Find where the given text appears and provide that cell's center as (X, Y) coordinate. 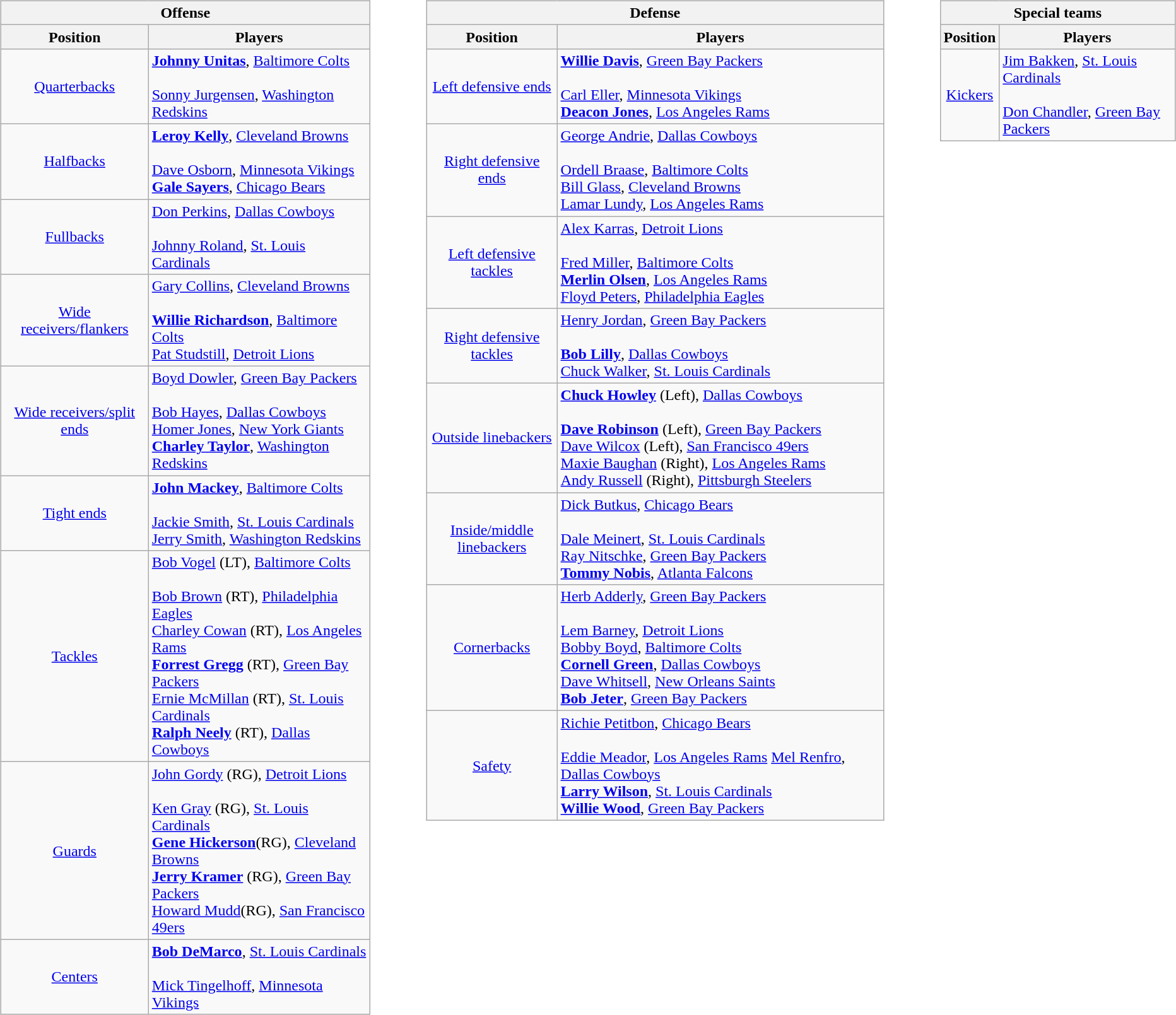
Wide receivers/split ends (74, 421)
Fullbacks (74, 237)
Quarterbacks (74, 86)
Bob DeMarco, St. Louis CardinalsMick Tingelhoff, Minnesota Vikings (259, 977)
Kickers (970, 95)
Safety (492, 766)
Right defensive ends (492, 170)
Tight ends (74, 513)
Gary Collins, Cleveland BrownsWillie Richardson, Baltimore Colts Pat Studstill, Detroit Lions (259, 320)
Henry Jordan, Green Bay PackersBob Lilly, Dallas Cowboys Chuck Walker, St. Louis Cardinals (720, 346)
Centers (74, 977)
Boyd Dowler, Green Bay PackersBob Hayes, Dallas Cowboys Homer Jones, New York Giants Charley Taylor, Washington Redskins (259, 421)
Willie Davis, Green Bay PackersCarl Eller, Minnesota Vikings Deacon Jones, Los Angeles Rams (720, 86)
Right defensive tackles (492, 346)
Left defensive tackles (492, 262)
John Mackey, Baltimore ColtsJackie Smith, St. Louis Cardinals Jerry Smith, Washington Redskins (259, 513)
Offense (185, 13)
Jim Bakken, St. Louis CardinalsDon Chandler, Green Bay Packers (1088, 95)
Defense (655, 13)
Left defensive ends (492, 86)
Inside/middle linebackers (492, 539)
Dick Butkus, Chicago Bears Dale Meinert, St. Louis Cardinals Ray Nitschke, Green Bay Packers Tommy Nobis, Atlanta Falcons (720, 539)
Don Perkins, Dallas CowboysJohnny Roland, St. Louis Cardinals (259, 237)
Wide receivers/flankers (74, 320)
Outside linebackers (492, 438)
Alex Karras, Detroit LionsFred Miller, Baltimore Colts Merlin Olsen, Los Angeles Rams Floyd Peters, Philadelphia Eagles (720, 262)
Johnny Unitas, Baltimore Colts Sonny Jurgensen, Washington Redskins (259, 86)
Cornerbacks (492, 648)
George Andrie, Dallas CowboysOrdell Braase, Baltimore Colts Bill Glass, Cleveland Browns Lamar Lundy, Los Angeles Rams (720, 170)
Tackles (74, 656)
Leroy Kelly, Cleveland BrownsDave Osborn, Minnesota Vikings Gale Sayers, Chicago Bears (259, 161)
Special teams (1057, 13)
Halfbacks (74, 161)
Guards (74, 850)
